Capture the cell that displays the provided text and extract its [X, Y] central coordinate. 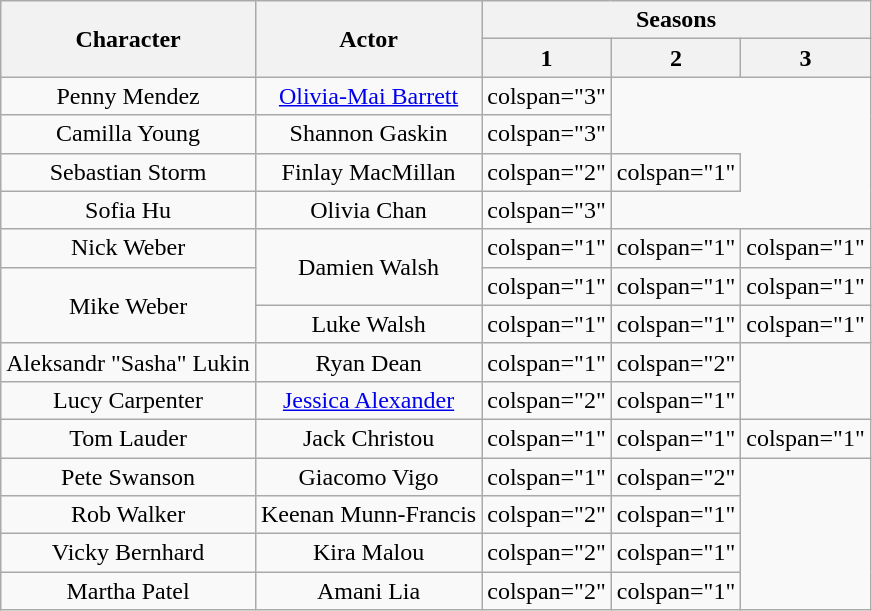
Nick Weber [128, 248]
Finlay MacMillan [368, 172]
Rob Walker [128, 515]
Actor [368, 39]
Penny Mendez [128, 96]
Sebastian Storm [128, 172]
Jessica Alexander [368, 400]
Ryan Dean [368, 362]
Olivia Chan [368, 210]
2 [676, 58]
Olivia-Mai Barrett [368, 96]
Giacomo Vigo [368, 477]
Mike Weber [128, 305]
Tom Lauder [128, 438]
3 [806, 58]
Keenan Munn-Francis [368, 515]
Lucy Carpenter [128, 400]
Aleksandr "Sasha" Lukin [128, 362]
Martha Patel [128, 591]
Luke Walsh [368, 324]
Seasons [676, 20]
Jack Christou [368, 438]
Shannon Gaskin [368, 134]
Damien Walsh [368, 267]
Amani Lia [368, 591]
Sofia Hu [128, 210]
1 [547, 58]
Camilla Young [128, 134]
Vicky Bernhard [128, 553]
Character [128, 39]
Pete Swanson [128, 477]
Kira Malou [368, 553]
